From the cell containing the given text, extract its center point as (X, Y) coordinate. 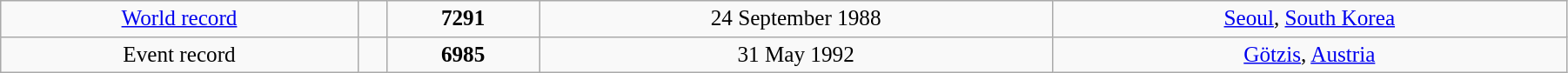
Event record (179, 55)
6985 (463, 55)
31 May 1992 (795, 55)
7291 (463, 19)
Götzis, Austria (1309, 55)
World record (179, 19)
24 September 1988 (795, 19)
Seoul, South Korea (1309, 19)
